For the text-containing cell, return its midpoint in (X, Y) coordinate format. 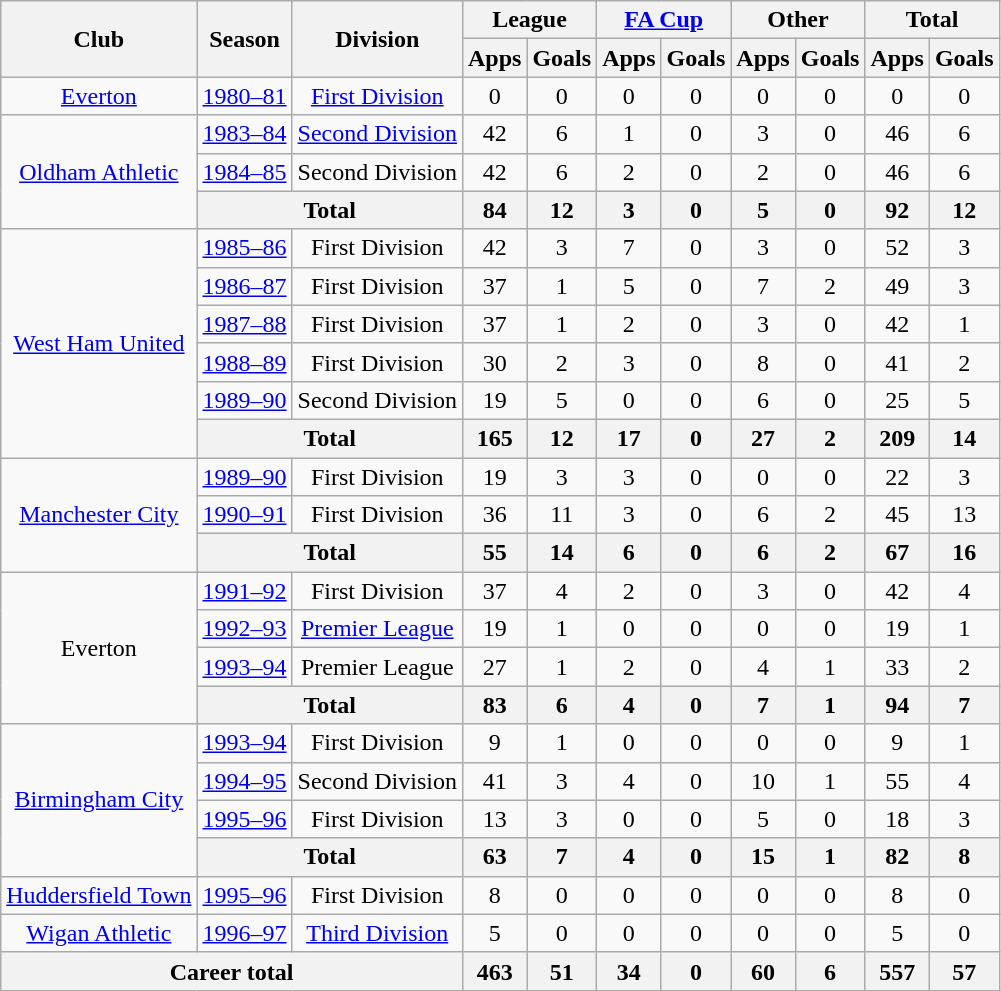
Third Division (377, 933)
Birmingham City (99, 800)
Career total (232, 971)
36 (494, 515)
463 (494, 971)
League (529, 20)
1991–92 (244, 591)
11 (562, 515)
Wigan Athletic (99, 933)
1994–95 (244, 781)
51 (562, 971)
15 (763, 857)
67 (897, 553)
1980–81 (244, 96)
1985–86 (244, 248)
63 (494, 857)
45 (897, 515)
Club (99, 39)
17 (629, 438)
82 (897, 857)
Division (377, 39)
84 (494, 210)
60 (763, 971)
33 (897, 667)
1987–88 (244, 324)
Season (244, 39)
52 (897, 248)
34 (629, 971)
1996–97 (244, 933)
1992–93 (244, 629)
30 (494, 362)
1984–85 (244, 172)
Oldham Athletic (99, 172)
25 (897, 400)
22 (897, 477)
83 (494, 705)
Manchester City (99, 515)
557 (897, 971)
1990–91 (244, 515)
West Ham United (99, 343)
18 (897, 819)
1983–84 (244, 134)
Other (798, 20)
92 (897, 210)
FA Cup (664, 20)
209 (897, 438)
94 (897, 705)
165 (494, 438)
16 (964, 553)
1988–89 (244, 362)
49 (897, 286)
57 (964, 971)
Huddersfield Town (99, 895)
10 (763, 781)
1986–87 (244, 286)
